Return the (X, Y) coordinate for the center point of the cell that contains the specified text.  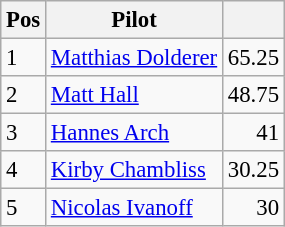
2 (24, 95)
Matt Hall (134, 95)
Pilot (134, 20)
3 (24, 133)
41 (253, 133)
65.25 (253, 58)
4 (24, 170)
30 (253, 208)
Matthias Dolderer (134, 58)
Pos (24, 20)
1 (24, 58)
48.75 (253, 95)
Hannes Arch (134, 133)
5 (24, 208)
Nicolas Ivanoff (134, 208)
Kirby Chambliss (134, 170)
30.25 (253, 170)
